Locate the cell with the specified text and output its [x, y] center coordinate. 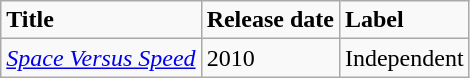
Label [404, 20]
Title [101, 20]
2010 [270, 58]
Independent [404, 58]
Release date [270, 20]
Space Versus Speed [101, 58]
